Determine the [x, y] coordinate at the center of the cell enclosing the given text.  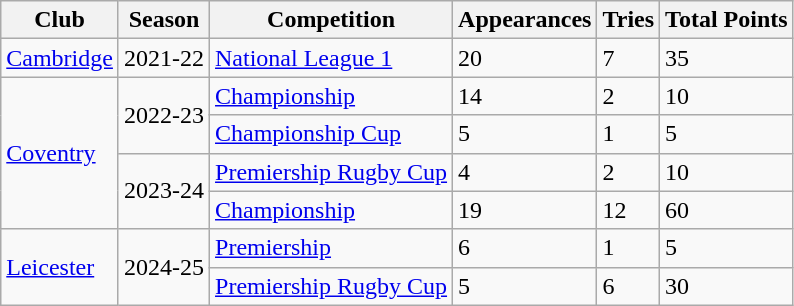
Total Points [727, 20]
Leicester [60, 267]
2023-24 [164, 191]
14 [525, 96]
2022-23 [164, 115]
20 [525, 58]
Cambridge [60, 58]
National League 1 [332, 58]
Tries [628, 20]
35 [727, 58]
60 [727, 210]
12 [628, 210]
2021-22 [164, 58]
Championship Cup [332, 134]
30 [727, 286]
Premiership [332, 248]
Appearances [525, 20]
Season [164, 20]
4 [525, 172]
Coventry [60, 153]
19 [525, 210]
Club [60, 20]
Competition [332, 20]
2024-25 [164, 267]
7 [628, 58]
